From the cell containing the given text, extract its center point as [x, y] coordinate. 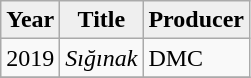
DMC [196, 58]
2019 [30, 58]
Year [30, 20]
Title [102, 20]
Sığınak [102, 58]
Producer [196, 20]
